Search for the cell housing the specified text and yield its [X, Y] center coordinate. 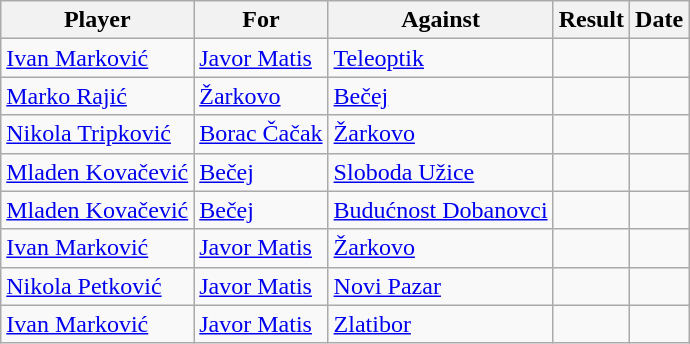
For [261, 20]
Budućnost Dobanovci [440, 210]
Nikola Tripković [98, 134]
Teleoptik [440, 58]
Marko Rajić [98, 96]
Sloboda Užice [440, 172]
Result [591, 20]
Nikola Petković [98, 286]
Zlatibor [440, 324]
Borac Čačak [261, 134]
Date [660, 20]
Against [440, 20]
Player [98, 20]
Novi Pazar [440, 286]
